Determine the [x, y] coordinate at the center of the cell enclosing the given text.  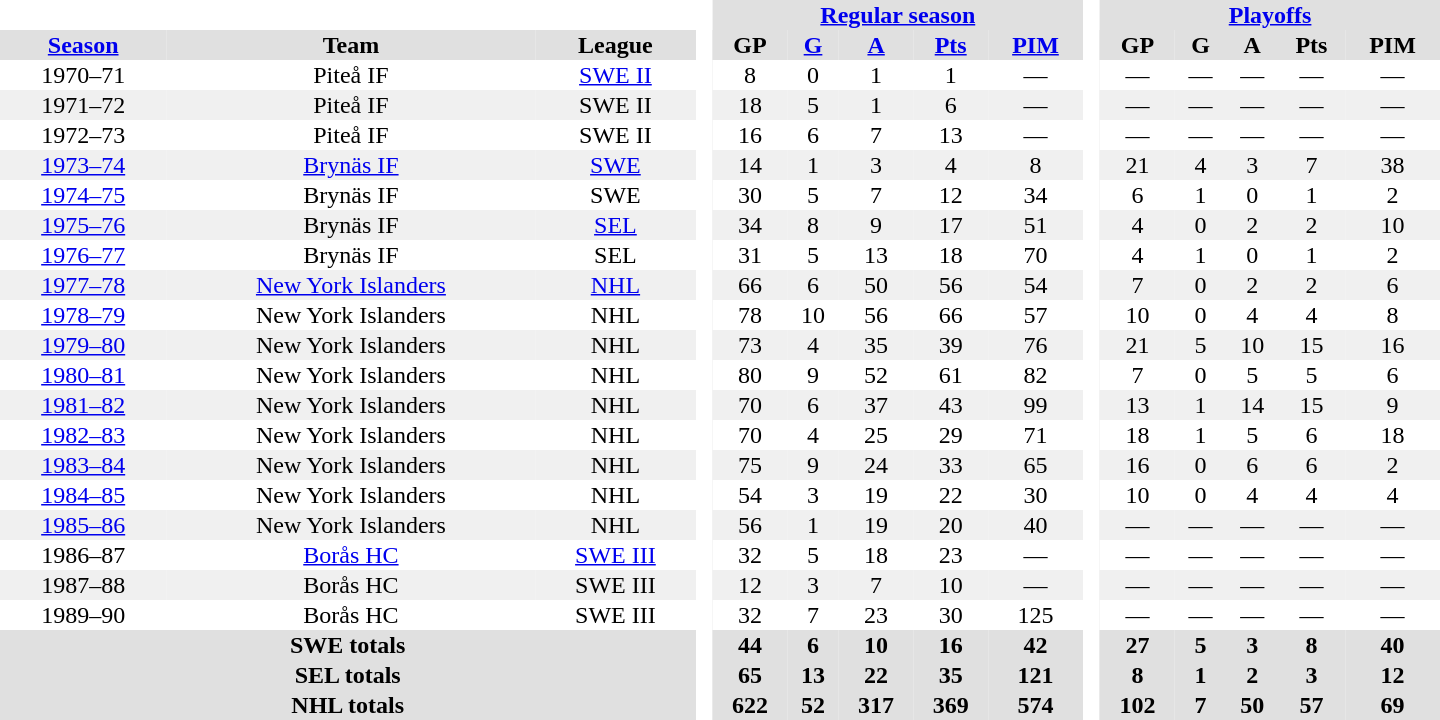
73 [750, 345]
317 [876, 705]
1976–77 [83, 255]
75 [750, 465]
Regular season [898, 15]
39 [950, 345]
102 [1138, 705]
1979–80 [83, 345]
1971–72 [83, 105]
1978–79 [83, 315]
Playoffs [1270, 15]
20 [950, 525]
Season [83, 45]
99 [1036, 405]
1983–84 [83, 465]
24 [876, 465]
17 [950, 225]
125 [1036, 615]
1975–76 [83, 225]
1982–83 [83, 435]
Team [350, 45]
37 [876, 405]
25 [876, 435]
76 [1036, 345]
82 [1036, 375]
1977–78 [83, 285]
1973–74 [83, 165]
1974–75 [83, 195]
SEL totals [348, 675]
43 [950, 405]
1985–86 [83, 525]
574 [1036, 705]
1987–88 [83, 585]
71 [1036, 435]
622 [750, 705]
League [615, 45]
38 [1392, 165]
31 [750, 255]
44 [750, 645]
369 [950, 705]
1981–82 [83, 405]
29 [950, 435]
1970–71 [83, 75]
27 [1138, 645]
78 [750, 315]
51 [1036, 225]
1972–73 [83, 135]
1986–87 [83, 555]
80 [750, 375]
1984–85 [83, 495]
61 [950, 375]
1989–90 [83, 615]
33 [950, 465]
69 [1392, 705]
42 [1036, 645]
121 [1036, 675]
NHL totals [348, 705]
SWE totals [348, 645]
1980–81 [83, 375]
